Determine the (x, y) coordinate at the center of the cell enclosing the given text.  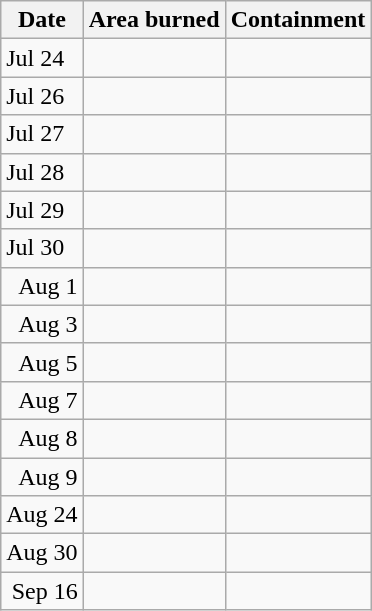
Aug 7 (42, 400)
Jul 27 (42, 134)
Aug 1 (42, 286)
Jul 26 (42, 96)
Aug 8 (42, 438)
Jul 29 (42, 210)
Containment (298, 20)
Date (42, 20)
Area burned (154, 20)
Jul 24 (42, 58)
Jul 30 (42, 248)
Jul 28 (42, 172)
Aug 3 (42, 324)
Aug 24 (42, 515)
Aug 5 (42, 362)
Aug 9 (42, 477)
Aug 30 (42, 553)
Sep 16 (42, 591)
